From the cell containing the given text, extract its center point as (x, y) coordinate. 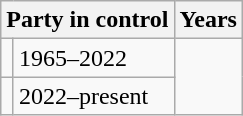
1965–2022 (94, 58)
Years (208, 20)
2022–present (94, 96)
Party in control (88, 20)
